Determine the [X, Y] coordinate at the center of the cell enclosing the given text.  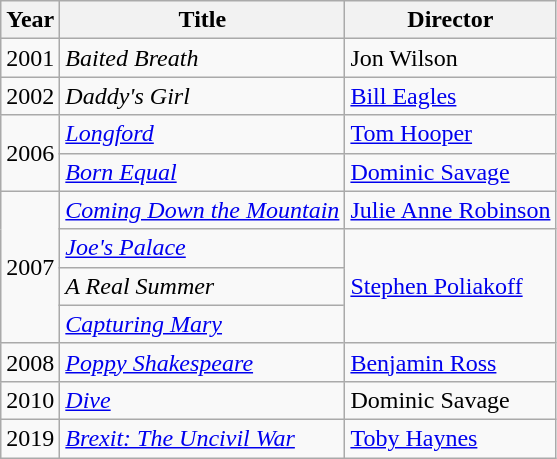
Director [450, 20]
Capturing Mary [202, 324]
Poppy Shakespeare [202, 362]
2006 [30, 153]
Dive [202, 400]
2001 [30, 58]
2007 [30, 267]
2008 [30, 362]
Bill Eagles [450, 96]
Daddy's Girl [202, 96]
Longford [202, 134]
2010 [30, 400]
A Real Summer [202, 286]
Joe's Palace [202, 248]
2002 [30, 96]
Coming Down the Mountain [202, 210]
Tom Hooper [450, 134]
Toby Haynes [450, 438]
Title [202, 20]
Stephen Poliakoff [450, 286]
Brexit: The Uncivil War [202, 438]
Year [30, 20]
Jon Wilson [450, 58]
Julie Anne Robinson [450, 210]
Benjamin Ross [450, 362]
Baited Breath [202, 58]
2019 [30, 438]
Born Equal [202, 172]
